Detect which cell encompasses the target text, then output its (x, y) center coordinate. 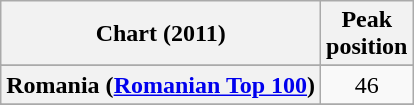
Peakposition (367, 34)
Romania (Romanian Top 100) (161, 85)
Chart (2011) (161, 34)
46 (367, 85)
